Provide the [x, y] coordinate of the cell's center where the given text is located.  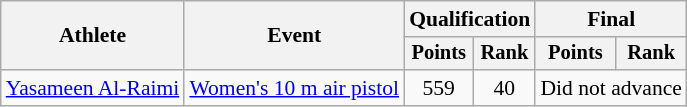
559 [438, 88]
Event [294, 36]
Athlete [93, 36]
Did not advance [611, 88]
Yasameen Al-Raimi [93, 88]
Women's 10 m air pistol [294, 88]
40 [504, 88]
Final [611, 19]
Qualification [470, 19]
